Capture the cell that displays the provided text and extract its [x, y] central coordinate. 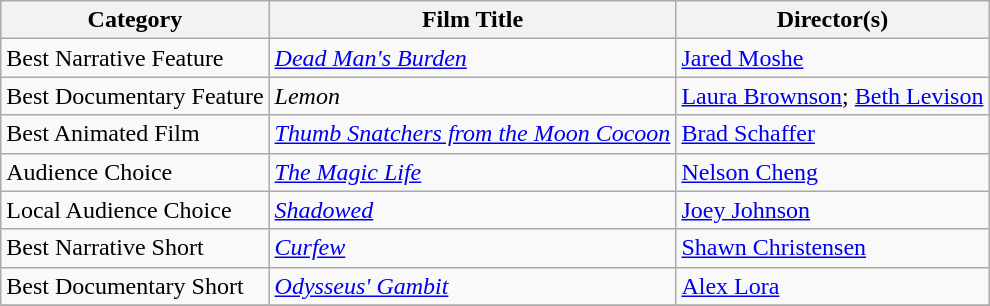
Joey Johnson [832, 210]
Shawn Christensen [832, 248]
Best Narrative Short [135, 248]
Best Animated Film [135, 134]
Odysseus' Gambit [472, 286]
Best Narrative Feature [135, 58]
The Magic Life [472, 172]
Nelson Cheng [832, 172]
Best Documentary Short [135, 286]
Jared Moshe [832, 58]
Shadowed [472, 210]
Director(s) [832, 20]
Audience Choice [135, 172]
Thumb Snatchers from the Moon Cocoon [472, 134]
Local Audience Choice [135, 210]
Dead Man's Burden [472, 58]
Alex Lora [832, 286]
Best Documentary Feature [135, 96]
Curfew [472, 248]
Category [135, 20]
Laura Brownson; Beth Levison [832, 96]
Lemon [472, 96]
Brad Schaffer [832, 134]
Film Title [472, 20]
